For the text-containing cell, return its midpoint in [X, Y] coordinate format. 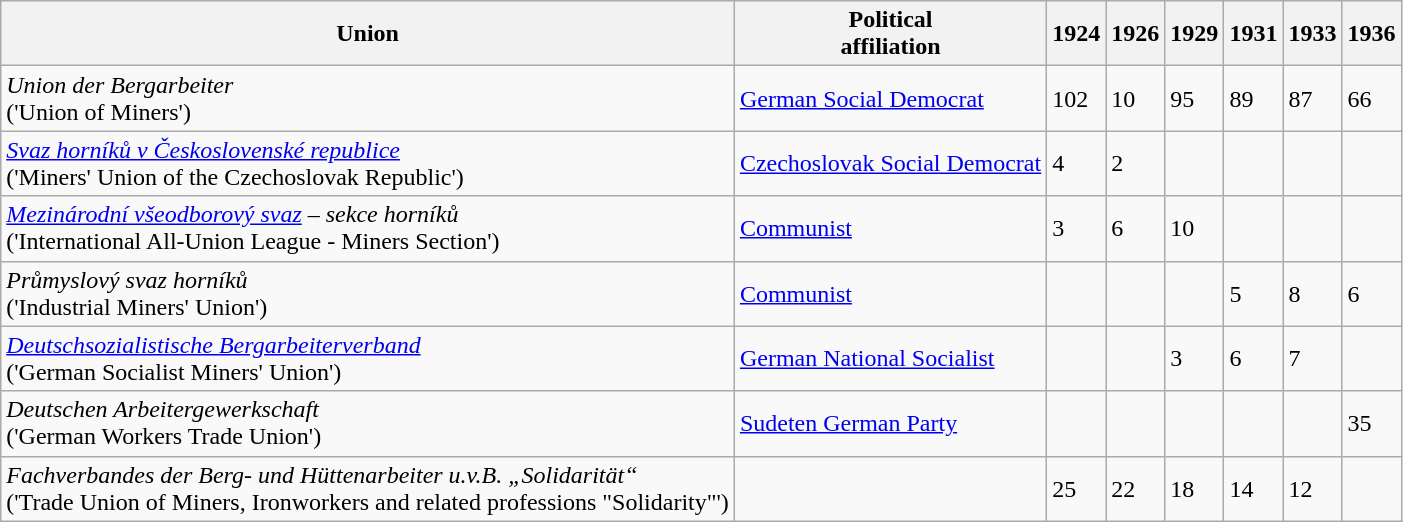
Deutschen Arbeitergewerkschaft('German Workers Trade Union') [368, 424]
66 [1372, 98]
89 [1254, 98]
25 [1076, 488]
102 [1076, 98]
2 [1136, 164]
Union der Bergarbeiter('Union of Miners') [368, 98]
Svaz horníků v Československé republice('Miners' Union of the Czechoslovak Republic') [368, 164]
1929 [1194, 34]
Mezinárodní všeodborový svaz – sekce horníků('International All-Union League - Miners Section') [368, 228]
1933 [1312, 34]
12 [1312, 488]
German Social Democrat [890, 98]
87 [1312, 98]
4 [1076, 164]
Průmyslový svaz horníků('Industrial Miners' Union') [368, 294]
95 [1194, 98]
1924 [1076, 34]
5 [1254, 294]
35 [1372, 424]
Fachverbandes der Berg- und Hüttenarbeiter u.v.B. „Solidarität“('Trade Union of Miners, Ironworkers and related professions "Solidarity"') [368, 488]
German National Socialist [890, 358]
1926 [1136, 34]
1936 [1372, 34]
8 [1312, 294]
Czechoslovak Social Democrat [890, 164]
Deutschsozialistische Bergarbeiterverband('German Socialist Miners' Union') [368, 358]
7 [1312, 358]
1931 [1254, 34]
Union [368, 34]
Politicalaffiliation [890, 34]
22 [1136, 488]
14 [1254, 488]
18 [1194, 488]
Sudeten German Party [890, 424]
